Provide the [x, y] coordinate of the cell's center where the given text is located.  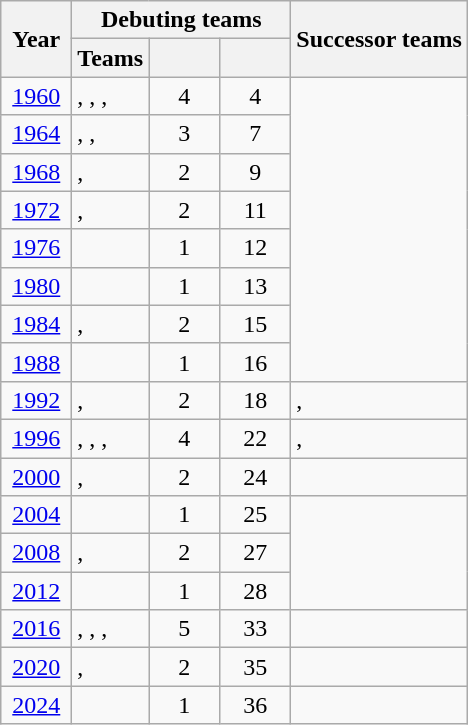
1972 [36, 210]
2024 [36, 705]
24 [256, 477]
Year [36, 39]
7 [256, 134]
11 [256, 210]
2020 [36, 667]
13 [256, 286]
1984 [36, 324]
12 [256, 248]
1988 [36, 362]
2004 [36, 515]
15 [256, 324]
2016 [36, 629]
2012 [36, 591]
36 [256, 705]
1960 [36, 96]
18 [256, 400]
2000 [36, 477]
1964 [36, 134]
28 [256, 591]
, , [110, 134]
1968 [36, 172]
1992 [36, 400]
Successor teams [380, 39]
25 [256, 515]
33 [256, 629]
1980 [36, 286]
Teams [110, 58]
27 [256, 553]
22 [256, 438]
9 [256, 172]
5 [184, 629]
2008 [36, 553]
Debuting teams [182, 20]
3 [184, 134]
1996 [36, 438]
1976 [36, 248]
35 [256, 667]
16 [256, 362]
